Find where the given text appears and provide that cell's center as [x, y] coordinate. 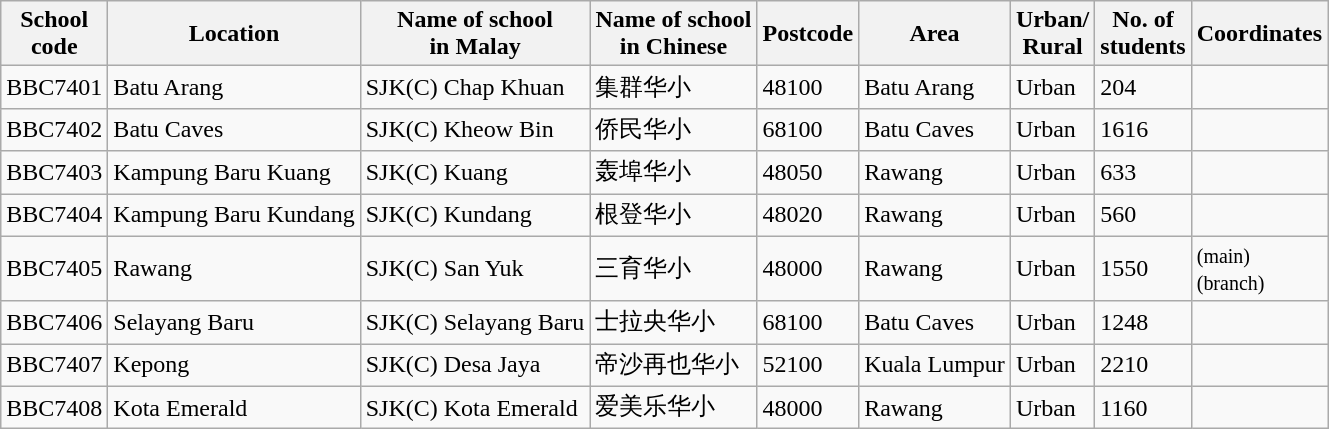
204 [1143, 88]
SJK(C) Selayang Baru [475, 322]
Kampung Baru Kuang [234, 172]
Selayang Baru [234, 322]
Coordinates [1259, 34]
帝沙再也华小 [674, 366]
爱美乐华小 [674, 408]
BBC7403 [54, 172]
SJK(C) Chap Khuan [475, 88]
Area [935, 34]
士拉央华小 [674, 322]
SJK(C) Kundang [475, 216]
48050 [808, 172]
三育华小 [674, 268]
BBC7408 [54, 408]
轰埠华小 [674, 172]
Kuala Lumpur [935, 366]
Location [234, 34]
1550 [1143, 268]
Schoolcode [54, 34]
SJK(C) Desa Jaya [475, 366]
侨民华小 [674, 130]
SJK(C) Kota Emerald [475, 408]
BBC7404 [54, 216]
SJK(C) Kuang [475, 172]
SJK(C) Kheow Bin [475, 130]
BBC7406 [54, 322]
Name of schoolin Malay [475, 34]
BBC7401 [54, 88]
52100 [808, 366]
633 [1143, 172]
(main) (branch) [1259, 268]
Urban/Rural [1052, 34]
Postcode [808, 34]
48100 [808, 88]
48020 [808, 216]
2210 [1143, 366]
Kota Emerald [234, 408]
BBC7407 [54, 366]
根登华小 [674, 216]
No. ofstudents [1143, 34]
1616 [1143, 130]
SJK(C) San Yuk [475, 268]
BBC7405 [54, 268]
Name of schoolin Chinese [674, 34]
Kepong [234, 366]
560 [1143, 216]
集群华小 [674, 88]
1248 [1143, 322]
Kampung Baru Kundang [234, 216]
BBC7402 [54, 130]
1160 [1143, 408]
